Locate the cell with the specified text and output its (x, y) center coordinate. 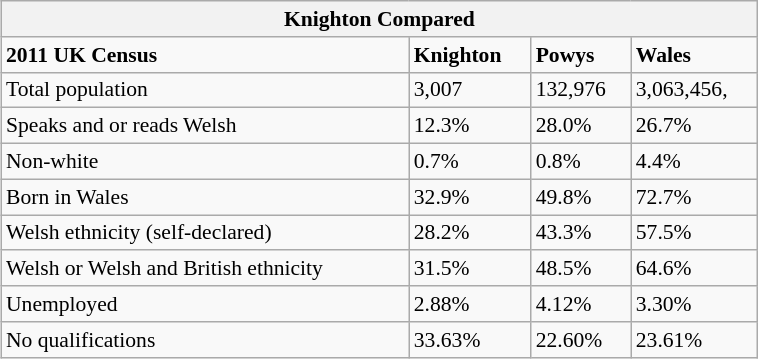
31.5% (470, 269)
132,976 (581, 90)
48.5% (581, 269)
33.63% (470, 340)
28.0% (581, 126)
22.60% (581, 340)
2011 UK Census (205, 55)
49.8% (581, 197)
Born in Wales (205, 197)
2.88% (470, 304)
0.8% (581, 162)
Welsh or Welsh and British ethnicity (205, 269)
4.4% (694, 162)
Welsh ethnicity (self-declared) (205, 233)
Knighton Compared (380, 19)
3,063,456, (694, 90)
0.7% (470, 162)
26.7% (694, 126)
72.7% (694, 197)
32.9% (470, 197)
57.5% (694, 233)
3,007 (470, 90)
Speaks and or reads Welsh (205, 126)
4.12% (581, 304)
28.2% (470, 233)
Non-white (205, 162)
Total population (205, 90)
Powys (581, 55)
Wales (694, 55)
3.30% (694, 304)
64.6% (694, 269)
Unemployed (205, 304)
43.3% (581, 233)
23.61% (694, 340)
Knighton (470, 55)
12.3% (470, 126)
No qualifications (205, 340)
